From the cell containing the given text, extract its center point as (x, y) coordinate. 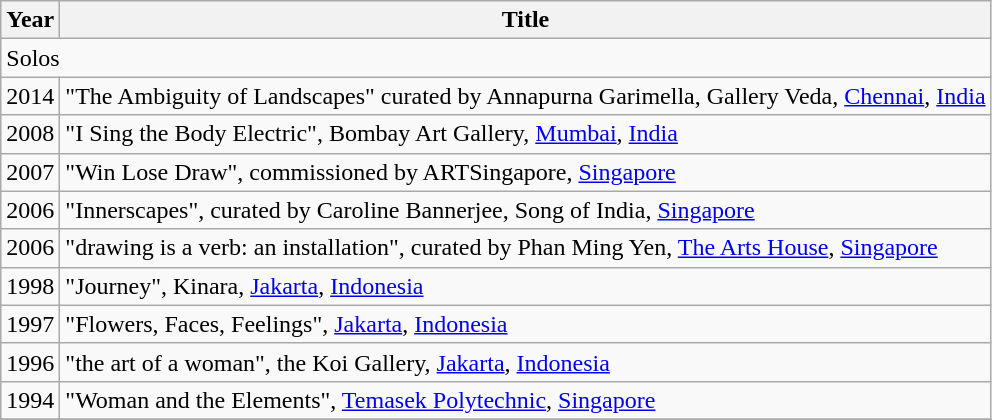
"Journey", Kinara, Jakarta, Indonesia (526, 286)
Title (526, 20)
"The Ambiguity of Landscapes" curated by Annapurna Garimella, Gallery Veda, Chennai, India (526, 96)
"Innerscapes", curated by Caroline Bannerjee, Song of India, Singapore (526, 210)
1994 (30, 400)
Year (30, 20)
2014 (30, 96)
1997 (30, 324)
"I Sing the Body Electric", Bombay Art Gallery, Mumbai, India (526, 134)
1996 (30, 362)
"Woman and the Elements", Temasek Polytechnic, Singapore (526, 400)
"drawing is a verb: an installation", curated by Phan Ming Yen, The Arts House, Singapore (526, 248)
"the art of a woman", the Koi Gallery, Jakarta, Indonesia (526, 362)
1998 (30, 286)
"Win Lose Draw", commissioned by ARTSingapore, Singapore (526, 172)
Solos (496, 58)
2007 (30, 172)
2008 (30, 134)
"Flowers, Faces, Feelings", Jakarta, Indonesia (526, 324)
